Find where the given text appears and provide that cell's center as [X, Y] coordinate. 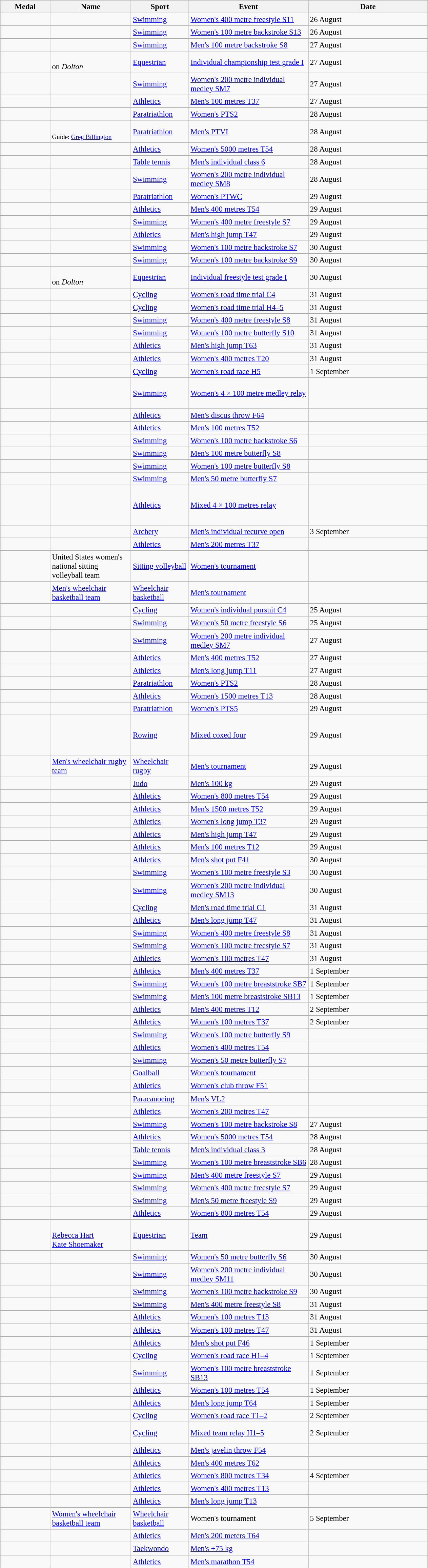
Individual freestyle test grade I [249, 277]
Judo [160, 783]
Women's 100 metre freestyle S7 [249, 946]
Women's 100 metre butterfly S10 [249, 333]
Women's 50 metre butterfly S7 [249, 1060]
Men's 200 metres T37 [249, 545]
Men's 400 metre freestyle S8 [249, 1305]
Women's road race H5 [249, 371]
Men's 50 metre butterfly S7 [249, 479]
4 September [368, 1476]
Men's +75 kg [249, 1549]
Women's wheelchair basketball team [91, 1518]
Men's shot put F46 [249, 1343]
Men's 100 metres T52 [249, 428]
Women's 200 metre individual medley SM11 [249, 1274]
Women's 100 metre butterfly S9 [249, 1035]
Women's 100 metre backstroke S13 [249, 32]
Rebecca HartKate Shoemaker [91, 1235]
Men's wheelchair rugby team [91, 766]
Women's 50 metre butterfly S6 [249, 1257]
Women's individual pursuit C4 [249, 610]
Men's 400 metres T12 [249, 1010]
Women's 100 metres T37 [249, 1022]
Wheelchair rugby [160, 766]
Women's 100 metre backstroke S6 [249, 440]
Women's 400 metre freestyle S11 [249, 20]
Women's club throw F51 [249, 1086]
Men's marathon T54 [249, 1562]
Men's 100 metre butterfly S8 [249, 453]
Women's 100 metre breaststroke SB6 [249, 1162]
Men's long jump T47 [249, 920]
Men's individual recurve open [249, 532]
Women's road time trial H4–5 [249, 308]
Men's PTVI [249, 132]
Mixed team relay H1–5 [249, 1433]
Women's 400 metres T20 [249, 358]
Men's 400 metres T54 [249, 209]
Women's 200 metres T47 [249, 1111]
Women's 100 metre backstroke S7 [249, 247]
Men's individual class 6 [249, 162]
Women's 200 metre individual medley SM8 [249, 179]
Men's 400 metre freestyle S7 [249, 1175]
Mixed 4 × 100 metres relay [249, 505]
Event [249, 7]
3 September [368, 532]
Women's 100 metre freestyle S3 [249, 873]
Women's road race T1–2 [249, 1416]
Goalball [160, 1073]
Men's javelin throw F54 [249, 1450]
Women's 4 × 100 metre medley relay [249, 393]
Name [91, 7]
Men's 400 metres T62 [249, 1463]
Men's 100 metres T12 [249, 847]
Women's long jump T37 [249, 822]
Women's 100 metre breaststroke SB13 [249, 1373]
Women's PTWC [249, 196]
Taekwondo [160, 1549]
Men's shot put F41 [249, 860]
Mixed coxed four [249, 735]
Men's long jump T11 [249, 670]
Men's 200 meters T64 [249, 1536]
Men's VL2 [249, 1099]
Men's discus throw F64 [249, 415]
Women's 100 metres T54 [249, 1390]
Individual championship test grade I [249, 62]
Team [249, 1235]
Guide: Greg Billington [91, 132]
Men's 100 metre breaststroke SB13 [249, 997]
Medal [25, 7]
5 September [368, 1518]
Women's 100 metre breaststroke SB7 [249, 984]
Men's road time trial C1 [249, 907]
Men's 400 metres T37 [249, 971]
Men's 100 metres T37 [249, 101]
United States women's national sitting volleyball team [91, 566]
Men's wheelchair basketball team [91, 593]
Men's 400 metres T52 [249, 658]
Women's 100 metres T13 [249, 1317]
Sport [160, 7]
Men's 100 metre backstroke S8 [249, 45]
Women's 100 metre butterfly S8 [249, 466]
Men's high jump T63 [249, 346]
Women's road race H1–4 [249, 1355]
Men's individual class 3 [249, 1150]
Women's 50 metre freestyle S6 [249, 623]
Sitting volleyball [160, 566]
Women's 1500 metres T13 [249, 696]
Women's 800 metres T34 [249, 1476]
Men's long jump T64 [249, 1403]
Women's 400 metres T13 [249, 1489]
Men's 50 metre freestyle S9 [249, 1200]
Date [368, 7]
Women's road time trial C4 [249, 295]
Archery [160, 532]
Women's 200 metre individual medley SM13 [249, 890]
Women's 400 metres T54 [249, 1047]
Men's 100 kg [249, 783]
Paracanoeing [160, 1099]
Men's long jump T13 [249, 1501]
Men's 1500 metres T52 [249, 809]
Women's PTS5 [249, 709]
Rowing [160, 735]
Women's 100 metre backstroke S8 [249, 1124]
